Search for the cell housing the specified text and yield its (X, Y) center coordinate. 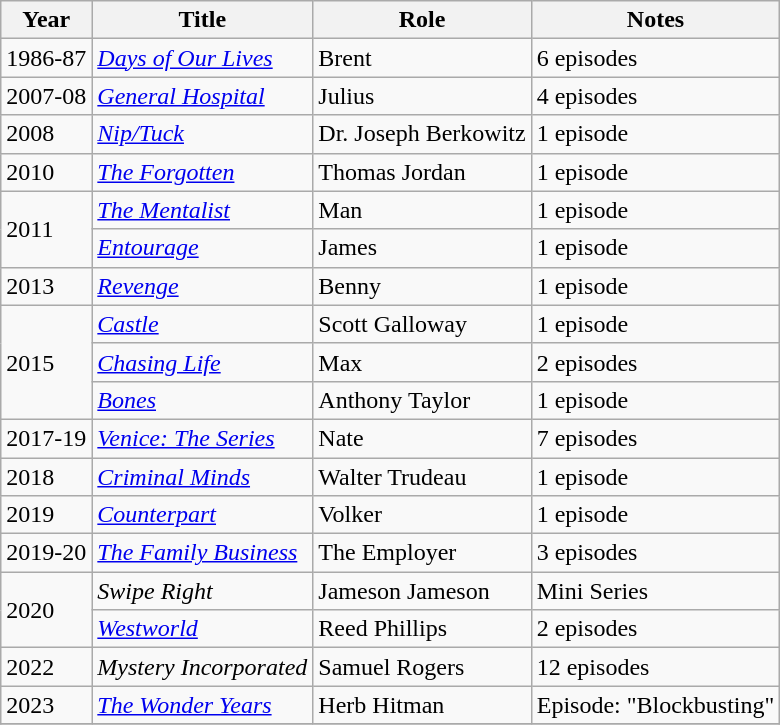
2007-08 (46, 96)
12 episodes (656, 667)
Role (422, 20)
2013 (46, 286)
Reed Phillips (422, 629)
Westworld (202, 629)
Samuel Rogers (422, 667)
The Employer (422, 553)
1986-87 (46, 58)
Bones (202, 400)
Herb Hitman (422, 705)
2010 (46, 172)
7 episodes (656, 438)
Swipe Right (202, 591)
2022 (46, 667)
Venice: The Series (202, 438)
Days of Our Lives (202, 58)
Castle (202, 324)
2023 (46, 705)
Dr. Joseph Berkowitz (422, 134)
Brent (422, 58)
Scott Galloway (422, 324)
Year (46, 20)
Jameson Jameson (422, 591)
Counterpart (202, 515)
2020 (46, 610)
4 episodes (656, 96)
Chasing Life (202, 362)
Revenge (202, 286)
Criminal Minds (202, 477)
Entourage (202, 248)
Julius (422, 96)
The Forgotten (202, 172)
Nip/Tuck (202, 134)
3 episodes (656, 553)
2019 (46, 515)
Anthony Taylor (422, 400)
Man (422, 210)
2018 (46, 477)
The Family Business (202, 553)
2019-20 (46, 553)
Volker (422, 515)
The Wonder Years (202, 705)
James (422, 248)
Nate (422, 438)
2015 (46, 362)
General Hospital (202, 96)
6 episodes (656, 58)
Thomas Jordan (422, 172)
Notes (656, 20)
Walter Trudeau (422, 477)
2008 (46, 134)
Max (422, 362)
Mini Series (656, 591)
The Mentalist (202, 210)
2011 (46, 229)
Title (202, 20)
2017-19 (46, 438)
Episode: "Blockbusting" (656, 705)
Benny (422, 286)
Mystery Incorporated (202, 667)
